Return (x, y) of the center of cell containing provided text 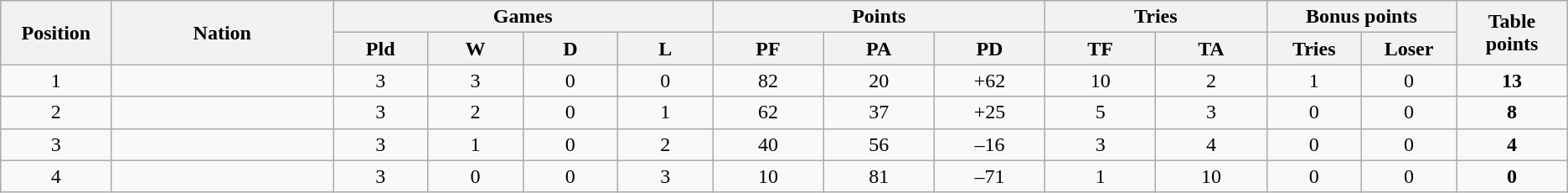
TA (1211, 49)
13 (1513, 81)
L (665, 49)
81 (879, 176)
8 (1513, 112)
Points (879, 17)
37 (879, 112)
PD (989, 49)
40 (768, 144)
TF (1101, 49)
Pld (380, 49)
+25 (989, 112)
–71 (989, 176)
PA (879, 49)
PF (768, 49)
Games (523, 17)
5 (1101, 112)
–16 (989, 144)
Loser (1409, 49)
62 (768, 112)
82 (768, 81)
56 (879, 144)
Table points (1513, 33)
Bonus points (1362, 17)
W (476, 49)
20 (879, 81)
+62 (989, 81)
Position (56, 33)
D (570, 49)
Nation (223, 33)
